Detect which cell encompasses the target text, then output its [x, y] center coordinate. 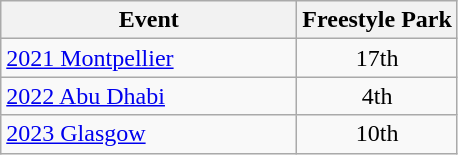
2022 Abu Dhabi [149, 96]
17th [378, 58]
2023 Glasgow [149, 134]
10th [378, 134]
2021 Montpellier [149, 58]
Freestyle Park [378, 20]
4th [378, 96]
Event [149, 20]
